Detect which cell encompasses the target text, then output its (x, y) center coordinate. 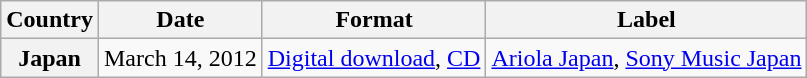
Digital download, CD (374, 58)
Format (374, 20)
Ariola Japan, Sony Music Japan (646, 58)
Japan (50, 58)
Label (646, 20)
Date (180, 20)
March 14, 2012 (180, 58)
Country (50, 20)
